Extract the [X, Y] coordinate from the center of the cell holding the provided text.  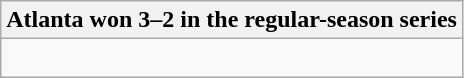
Atlanta won 3–2 in the regular-season series [232, 20]
